For the text-containing cell, return its midpoint in [x, y] coordinate format. 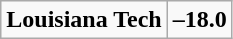
–18.0 [200, 19]
Louisiana Tech [84, 19]
